Find where the given text appears and provide that cell's center as [X, Y] coordinate. 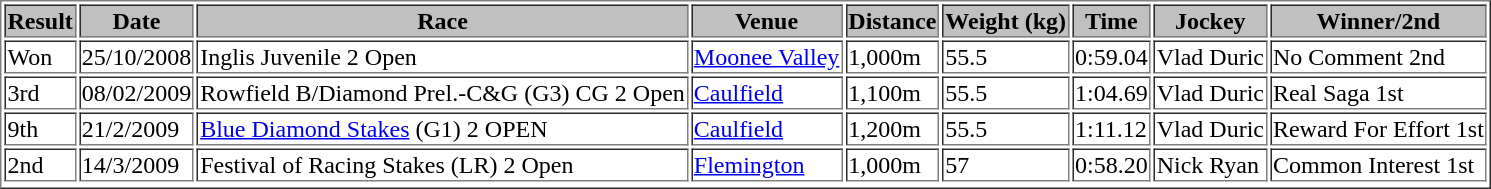
21/2/2009 [136, 128]
Common Interest 1st [1378, 164]
0:59.04 [1112, 56]
0:58.20 [1112, 164]
3rd [40, 92]
1,100m [892, 92]
Nick Ryan [1210, 164]
2nd [40, 164]
Blue Diamond Stakes (G1) 2 OPEN [442, 128]
No Comment 2nd [1378, 56]
Won [40, 56]
9th [40, 128]
Inglis Juvenile 2 Open [442, 56]
25/10/2008 [136, 56]
Flemington [767, 164]
1,200m [892, 128]
Time [1112, 20]
Distance [892, 20]
14/3/2009 [136, 164]
Moonee Valley [767, 56]
Jockey [1210, 20]
1:04.69 [1112, 92]
Real Saga 1st [1378, 92]
1:11.12 [1112, 128]
Venue [767, 20]
Festival of Racing Stakes (LR) 2 Open [442, 164]
57 [1006, 164]
Race [442, 20]
Result [40, 20]
Date [136, 20]
Rowfield B/Diamond Prel.-C&G (G3) CG 2 Open [442, 92]
08/02/2009 [136, 92]
Winner/2nd [1378, 20]
Weight (kg) [1006, 20]
Reward For Effort 1st [1378, 128]
